Capture the cell that displays the provided text and extract its (X, Y) central coordinate. 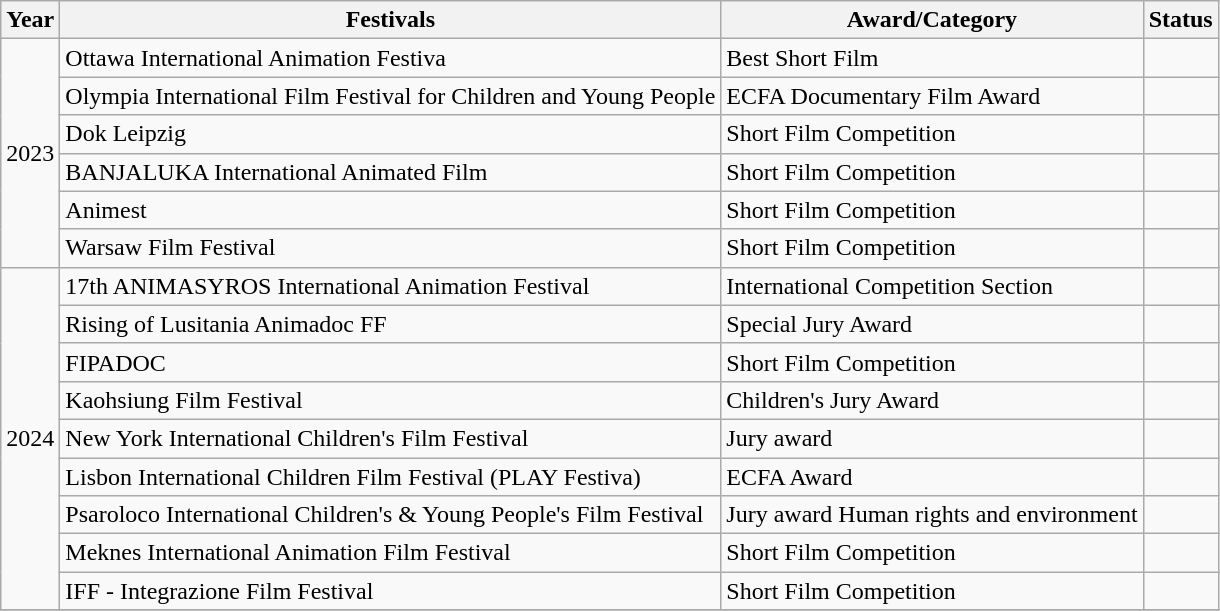
FIPADOC (390, 362)
Meknes International Animation Film Festival (390, 553)
Ottawa International Animation Festiva (390, 58)
Jury award (932, 438)
Jury award Human rights and environment (932, 515)
Psaroloco International Children's & Young People's Film Festival (390, 515)
International Competition Section (932, 286)
ECFA Documentary Film Award (932, 96)
IFF - Integrazione Film Festival (390, 591)
Dok Leipzig (390, 134)
Festivals (390, 20)
Year (30, 20)
Children's Jury Award (932, 400)
Special Jury Award (932, 324)
Status (1180, 20)
Kaohsiung Film Festival (390, 400)
2023 (30, 153)
Lisbon International Children Film Festival (PLAY Festiva) (390, 477)
New York International Children's Film Festival (390, 438)
ECFA Award (932, 477)
Rising of Lusitania Animadoc FF (390, 324)
Animest (390, 210)
Best Short Film (932, 58)
BANJALUKA International Animated Film (390, 172)
Olympia International Film Festival for Children and Young People (390, 96)
Award/Category (932, 20)
2024 (30, 438)
Warsaw Film Festival (390, 248)
17th ANIMASYROS International Animation Festival (390, 286)
